Output the [X, Y] coordinate of the center of the cell containing the given text.  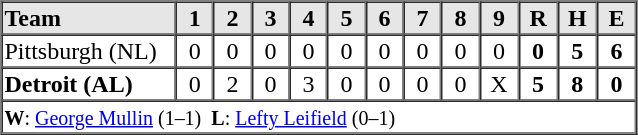
R [538, 18]
1 [195, 18]
Team [89, 18]
9 [498, 18]
Detroit (AL) [89, 84]
Pittsburgh (NL) [89, 50]
E [616, 18]
4 [309, 18]
H [578, 18]
X [498, 84]
7 [422, 18]
W: George Mullin (1–1) L: Lefty Leifield (0–1) [319, 116]
